Search for the cell housing the specified text and yield its (x, y) center coordinate. 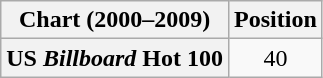
Chart (2000–2009) (115, 20)
US Billboard Hot 100 (115, 58)
Position (276, 20)
40 (276, 58)
